From the cell containing the given text, extract its center point as (x, y) coordinate. 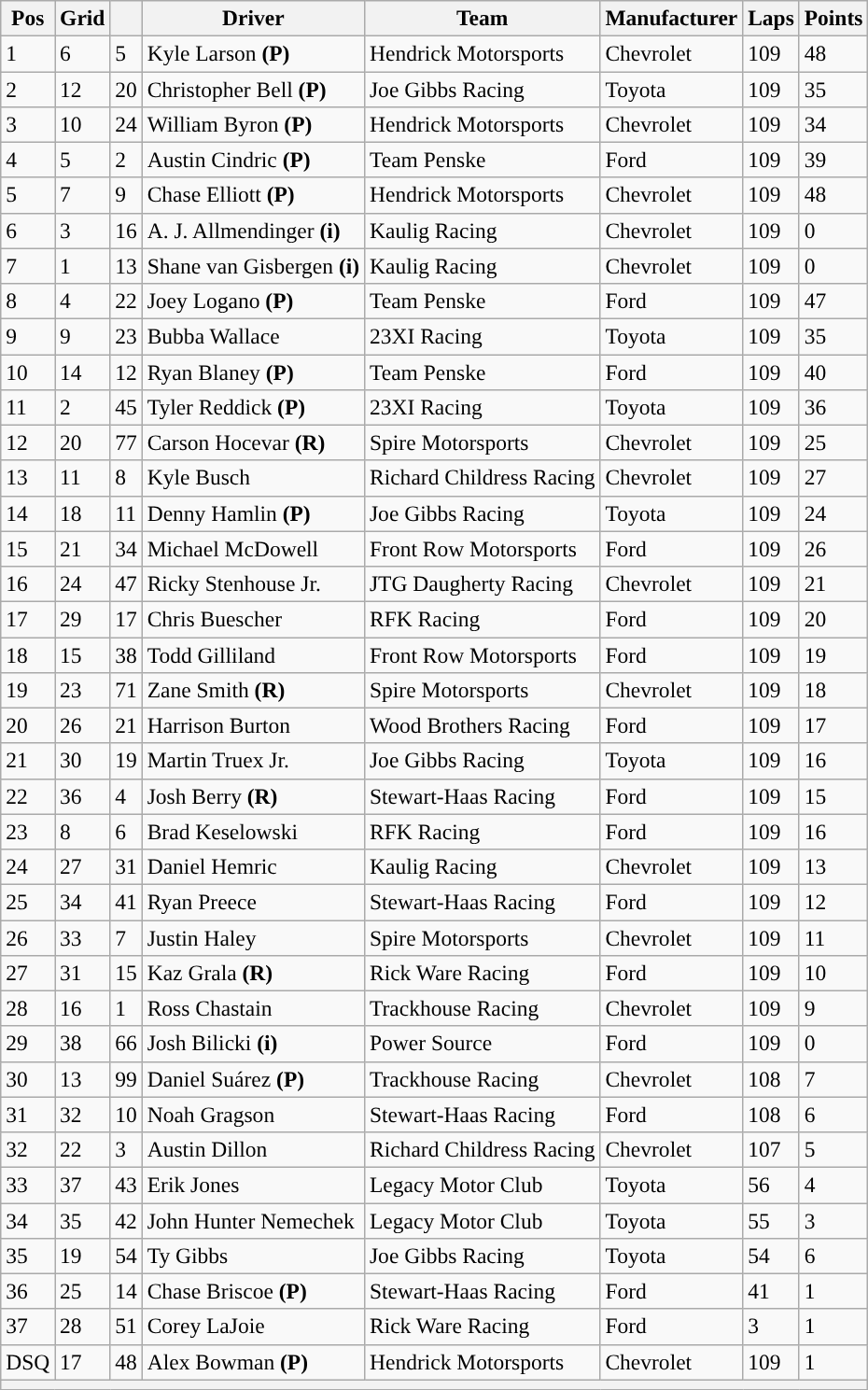
55 (771, 1220)
Denny Hamlin (P) (253, 513)
Harrison Burton (253, 725)
99 (126, 1079)
Team (483, 18)
Ty Gibbs (253, 1256)
William Byron (P) (253, 124)
Kyle Larson (P) (253, 53)
Josh Bilicki (i) (253, 1044)
Laps (771, 18)
Austin Cindric (P) (253, 160)
Daniel Hemric (253, 866)
51 (126, 1327)
Ross Chastain (253, 1008)
Christopher Bell (P) (253, 89)
71 (126, 690)
Ricky Stenhouse Jr. (253, 583)
107 (771, 1149)
Brad Keselowski (253, 832)
66 (126, 1044)
Manufacturer (672, 18)
Driver (253, 18)
Grid (82, 18)
Todd Gilliland (253, 654)
Erik Jones (253, 1185)
Josh Berry (R) (253, 796)
Alex Bowman (P) (253, 1362)
Ryan Blaney (P) (253, 372)
45 (126, 407)
40 (833, 372)
John Hunter Nemechek (253, 1220)
Shane van Gisbergen (i) (253, 266)
Noah Gragson (253, 1115)
Chris Buescher (253, 619)
A. J. Allmendinger (i) (253, 231)
Kaz Grala (R) (253, 973)
Points (833, 18)
DSQ (28, 1362)
Joey Logano (P) (253, 301)
Pos (28, 18)
42 (126, 1220)
Bubba Wallace (253, 336)
Kyle Busch (253, 478)
Corey LaJoie (253, 1327)
Ryan Preece (253, 902)
77 (126, 442)
Michael McDowell (253, 549)
Daniel Suárez (P) (253, 1079)
Carson Hocevar (R) (253, 442)
Power Source (483, 1044)
JTG Daugherty Racing (483, 583)
39 (833, 160)
56 (771, 1185)
Austin Dillon (253, 1149)
Chase Elliott (P) (253, 195)
Chase Briscoe (P) (253, 1291)
Martin Truex Jr. (253, 761)
Justin Haley (253, 937)
Tyler Reddick (P) (253, 407)
43 (126, 1185)
Wood Brothers Racing (483, 725)
Zane Smith (R) (253, 690)
